Provide the (x, y) coordinate of the cell's center where the given text is located.  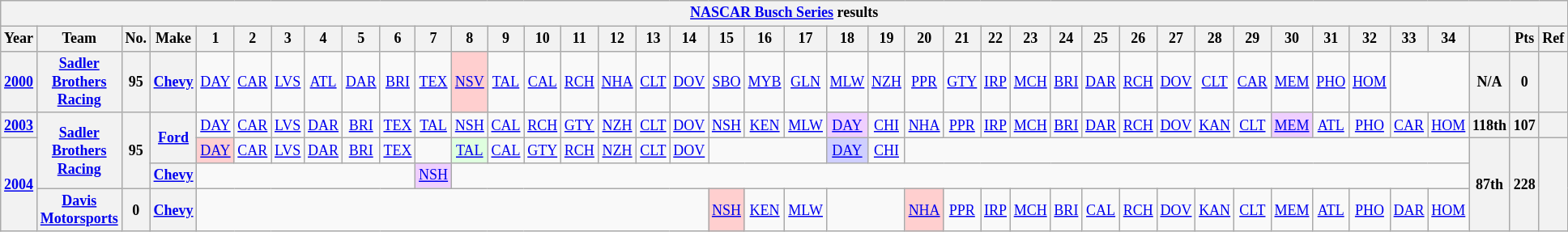
34 (1448, 39)
23 (1030, 39)
22 (996, 39)
14 (689, 39)
32 (1370, 39)
MYB (765, 82)
25 (1101, 39)
19 (887, 39)
87th (1490, 184)
3 (288, 39)
9 (505, 39)
2000 (19, 82)
28 (1215, 39)
2 (253, 39)
NSV (470, 82)
2003 (19, 124)
107 (1524, 124)
Pts (1524, 39)
10 (543, 39)
1 (215, 39)
Team (79, 39)
N/A (1490, 82)
Ford (173, 137)
21 (962, 39)
7 (434, 39)
Ref (1553, 39)
16 (765, 39)
228 (1524, 184)
15 (727, 39)
6 (398, 39)
29 (1252, 39)
24 (1066, 39)
Year (19, 39)
No. (136, 39)
NASCAR Busch Series results (784, 13)
27 (1176, 39)
8 (470, 39)
4 (324, 39)
26 (1138, 39)
13 (653, 39)
30 (1292, 39)
Davis Motorsports (79, 210)
GLN (805, 82)
Make (173, 39)
31 (1332, 39)
11 (580, 39)
12 (617, 39)
118th (1490, 124)
17 (805, 39)
2004 (19, 184)
33 (1409, 39)
SBO (727, 82)
20 (924, 39)
18 (847, 39)
5 (361, 39)
